Detect which cell encompasses the target text, then output its [X, Y] center coordinate. 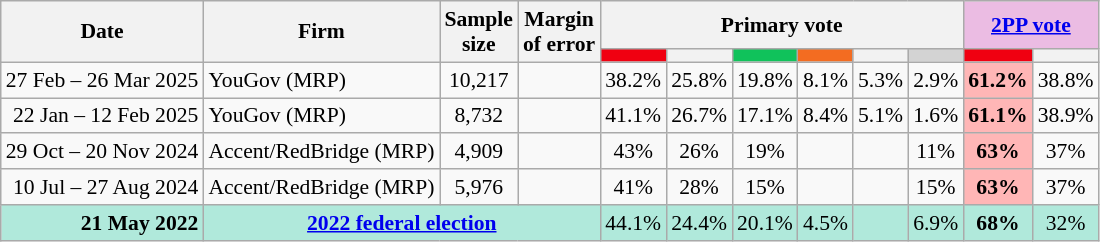
8.4% [826, 116]
68% [998, 223]
38.9% [1066, 116]
5.1% [880, 116]
44.1% [633, 223]
2.9% [936, 80]
41.1% [633, 116]
5.3% [880, 80]
17.1% [765, 116]
19.8% [765, 80]
38.8% [1066, 80]
26% [699, 152]
10,217 [479, 80]
2PP vote [1030, 25]
28% [699, 187]
Firm [321, 32]
5,976 [479, 187]
Samplesize [479, 32]
38.2% [633, 80]
8.1% [826, 80]
Date [102, 32]
11% [936, 152]
10 Jul – 27 Aug 2024 [102, 187]
1.6% [936, 116]
32% [1066, 223]
21 May 2022 [102, 223]
4,909 [479, 152]
24.4% [699, 223]
43% [633, 152]
20.1% [765, 223]
Primary vote [782, 25]
25.8% [699, 80]
8,732 [479, 116]
26.7% [699, 116]
29 Oct – 20 Nov 2024 [102, 152]
6.9% [936, 223]
22 Jan – 12 Feb 2025 [102, 116]
Marginof error [559, 32]
4.5% [826, 223]
41% [633, 187]
19% [765, 152]
61.2% [998, 80]
27 Feb – 26 Mar 2025 [102, 80]
61.1% [998, 116]
2022 federal election [402, 223]
